Return the (X, Y) coordinate for the center point of the cell that contains the specified text.  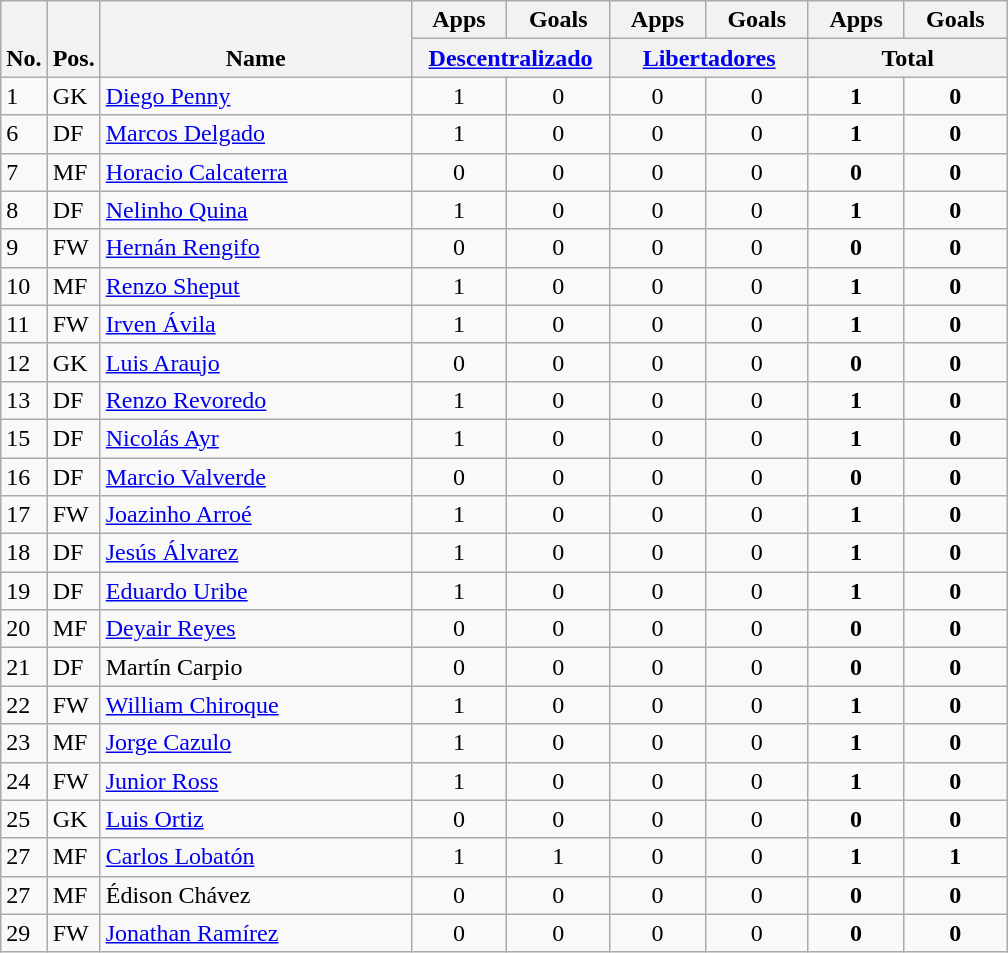
23 (24, 743)
Irven Ávila (256, 324)
Luis Ortiz (256, 819)
11 (24, 324)
William Chiroque (256, 705)
Jonathan Ramírez (256, 933)
29 (24, 933)
19 (24, 591)
18 (24, 553)
24 (24, 781)
Renzo Revoredo (256, 400)
Libertadores (710, 58)
15 (24, 438)
Renzo Sheput (256, 286)
Diego Penny (256, 96)
Deyair Reyes (256, 629)
Horacio Calcaterra (256, 172)
Martín Carpio (256, 667)
16 (24, 477)
Luis Araujo (256, 362)
6 (24, 134)
Nelinho Quina (256, 210)
21 (24, 667)
7 (24, 172)
Nicolás Ayr (256, 438)
Pos. (74, 39)
No. (24, 39)
Hernán Rengifo (256, 248)
Total (908, 58)
12 (24, 362)
Joazinho Arroé (256, 515)
8 (24, 210)
Carlos Lobatón (256, 857)
Édison Chávez (256, 895)
20 (24, 629)
9 (24, 248)
Name (256, 39)
13 (24, 400)
17 (24, 515)
Jorge Cazulo (256, 743)
Descentralizado (510, 58)
10 (24, 286)
Marcos Delgado (256, 134)
22 (24, 705)
Jesús Álvarez (256, 553)
Junior Ross (256, 781)
25 (24, 819)
Marcio Valverde (256, 477)
Eduardo Uribe (256, 591)
